Output the [X, Y] coordinate of the center of the cell containing the given text.  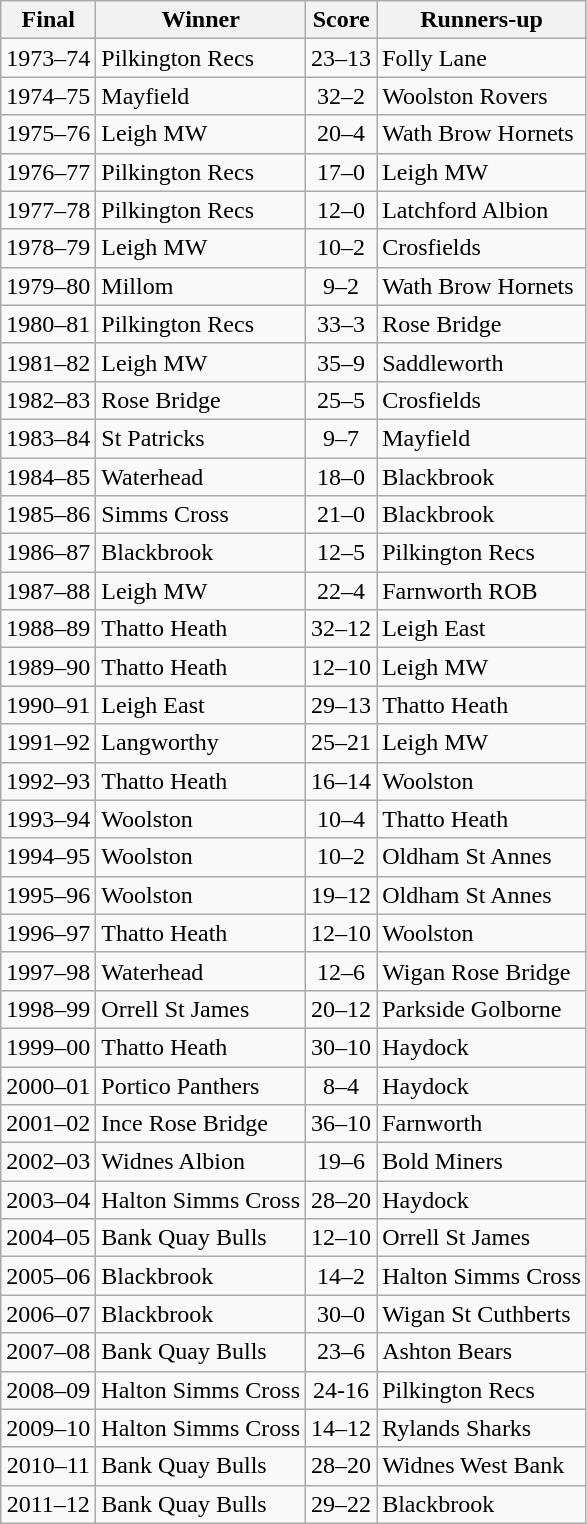
29–22 [342, 1504]
9–2 [342, 286]
12–0 [342, 210]
Folly Lane [482, 58]
2011–12 [48, 1504]
Farnworth [482, 1124]
1976–77 [48, 172]
Ashton Bears [482, 1352]
Winner [201, 20]
Widnes Albion [201, 1162]
18–0 [342, 477]
12–5 [342, 553]
Saddleworth [482, 362]
35–9 [342, 362]
21–0 [342, 515]
17–0 [342, 172]
1983–84 [48, 438]
36–10 [342, 1124]
8–4 [342, 1085]
1978–79 [48, 248]
1977–78 [48, 210]
Millom [201, 286]
2003–04 [48, 1200]
1995–96 [48, 895]
1997–98 [48, 971]
10–4 [342, 819]
1981–82 [48, 362]
1992–93 [48, 781]
2005–06 [48, 1276]
1974–75 [48, 96]
Langworthy [201, 743]
1999–00 [48, 1047]
30–10 [342, 1047]
14–2 [342, 1276]
1975–76 [48, 134]
30–0 [342, 1314]
2004–05 [48, 1238]
16–14 [342, 781]
1988–89 [48, 629]
Farnworth ROB [482, 591]
1989–90 [48, 667]
Woolston Rovers [482, 96]
12–6 [342, 971]
1984–85 [48, 477]
1998–99 [48, 1009]
2010–11 [48, 1466]
Ince Rose Bridge [201, 1124]
Final [48, 20]
2000–01 [48, 1085]
Score [342, 20]
Rylands Sharks [482, 1428]
25–5 [342, 400]
20–4 [342, 134]
1987–88 [48, 591]
1979–80 [48, 286]
1994–95 [48, 857]
Wigan Rose Bridge [482, 971]
29–13 [342, 705]
2006–07 [48, 1314]
1986–87 [48, 553]
1991–92 [48, 743]
22–4 [342, 591]
24-16 [342, 1390]
19–12 [342, 895]
1993–94 [48, 819]
20–12 [342, 1009]
9–7 [342, 438]
Bold Miners [482, 1162]
Wigan St Cuthberts [482, 1314]
1985–86 [48, 515]
32–12 [342, 629]
2007–08 [48, 1352]
2008–09 [48, 1390]
1996–97 [48, 933]
2009–10 [48, 1428]
23–13 [342, 58]
2001–02 [48, 1124]
Parkside Golborne [482, 1009]
1973–74 [48, 58]
St Patricks [201, 438]
1990–91 [48, 705]
33–3 [342, 324]
1982–83 [48, 400]
Simms Cross [201, 515]
Runners-up [482, 20]
2002–03 [48, 1162]
14–12 [342, 1428]
1980–81 [48, 324]
23–6 [342, 1352]
25–21 [342, 743]
Widnes West Bank [482, 1466]
Portico Panthers [201, 1085]
19–6 [342, 1162]
32–2 [342, 96]
Latchford Albion [482, 210]
